Find where the given text appears and provide that cell's center as [X, Y] coordinate. 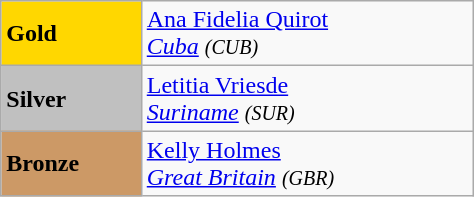
Gold [71, 34]
Letitia VriesdeSuriname (SUR) [307, 98]
Ana Fidelia QuirotCuba (CUB) [307, 34]
Bronze [71, 164]
Silver [71, 98]
Kelly HolmesGreat Britain (GBR) [307, 164]
